From the cell containing the given text, extract its center point as (x, y) coordinate. 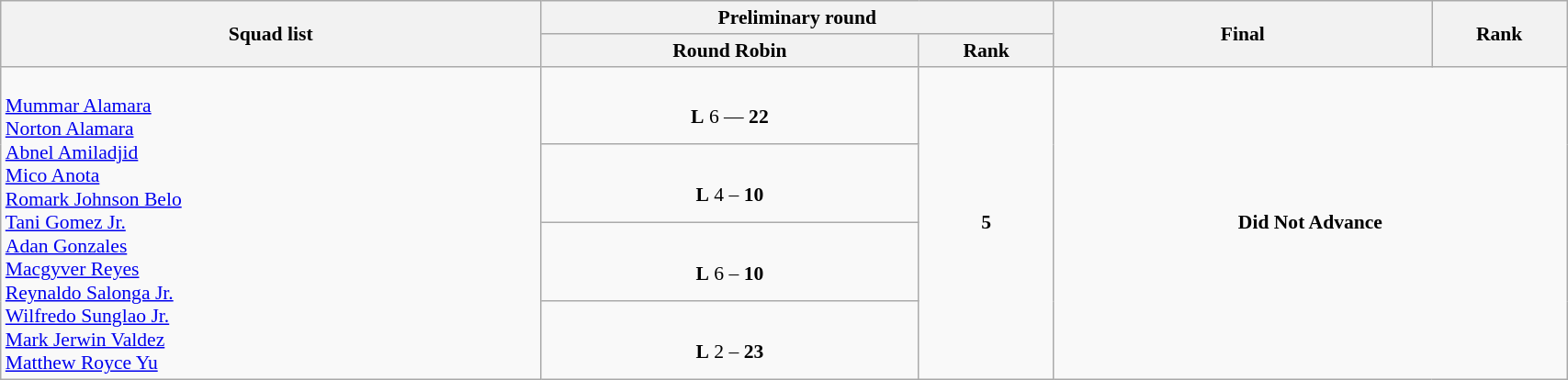
L 6 — 22 (730, 105)
Round Robin (730, 50)
Preliminary round (797, 17)
Did Not Advance (1310, 223)
L 2 – 23 (730, 341)
Squad list (271, 33)
L 4 – 10 (730, 184)
5 (987, 223)
L 6 – 10 (730, 263)
Final (1243, 33)
